Extract the [X, Y] coordinate from the center of the cell holding the provided text.  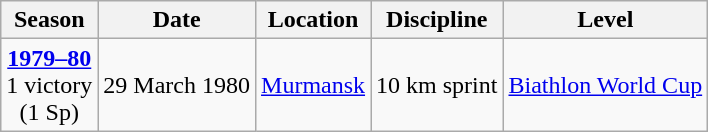
Season [50, 20]
Location [314, 20]
Biathlon World Cup [606, 85]
Level [606, 20]
29 March 1980 [177, 85]
Discipline [437, 20]
1979–80 1 victory (1 Sp) [50, 85]
Date [177, 20]
Murmansk [314, 85]
10 km sprint [437, 85]
